From the cell containing the given text, extract its center point as [x, y] coordinate. 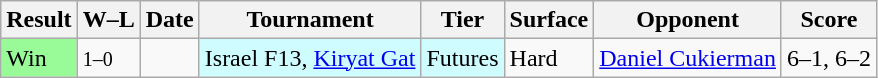
1–0 [108, 58]
Surface [549, 20]
Hard [549, 58]
Date [170, 20]
Futures [462, 58]
Win [39, 58]
Tournament [310, 20]
6–1, 6–2 [828, 58]
Result [39, 20]
Score [828, 20]
Tier [462, 20]
Daniel Cukierman [688, 58]
Israel F13, Kiryat Gat [310, 58]
W–L [108, 20]
Opponent [688, 20]
